Extract the [X, Y] coordinate from the center of the cell holding the provided text.  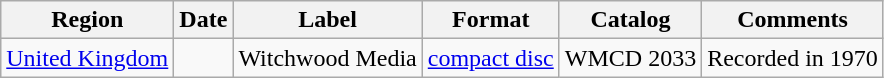
Catalog [630, 20]
compact disc [490, 58]
Recorded in 1970 [793, 58]
Date [204, 20]
Comments [793, 20]
Witchwood Media [328, 58]
Label [328, 20]
WMCD 2033 [630, 58]
Region [88, 20]
United Kingdom [88, 58]
Format [490, 20]
